Provide the (X, Y) coordinate of the cell's center where the given text is located.  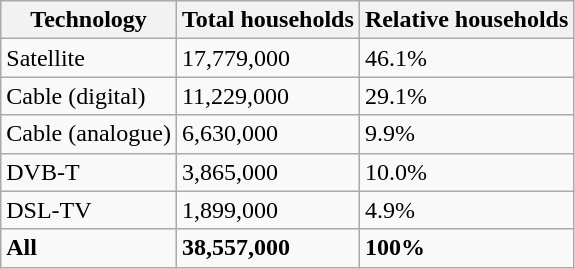
3,865,000 (268, 172)
Cable (analogue) (89, 134)
38,557,000 (268, 248)
Relative households (466, 20)
11,229,000 (268, 96)
29.1% (466, 96)
100% (466, 248)
6,630,000 (268, 134)
46.1% (466, 58)
Satellite (89, 58)
10.0% (466, 172)
9.9% (466, 134)
All (89, 248)
1,899,000 (268, 210)
Cable (digital) (89, 96)
4.9% (466, 210)
DVB-T (89, 172)
DSL-TV (89, 210)
17,779,000 (268, 58)
Total households (268, 20)
Technology (89, 20)
